Capture the cell that displays the provided text and extract its [x, y] central coordinate. 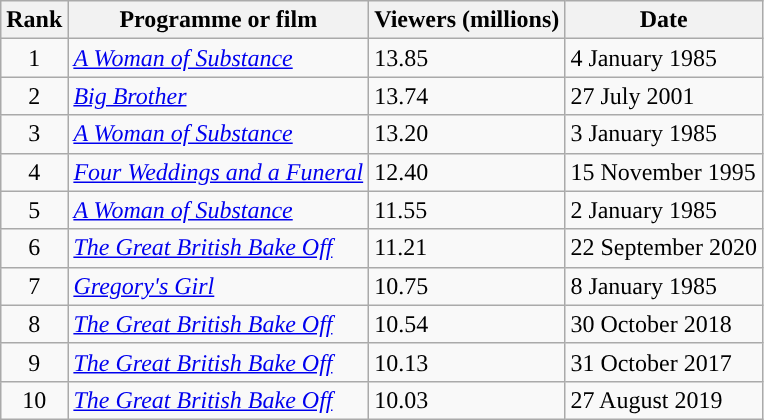
10 [34, 400]
10.03 [467, 400]
15 November 1995 [664, 172]
3 January 1985 [664, 134]
4 [34, 172]
2 January 1985 [664, 210]
Four Weddings and a Funeral [218, 172]
13.74 [467, 96]
22 September 2020 [664, 248]
12.40 [467, 172]
10.54 [467, 324]
8 January 1985 [664, 286]
Rank [34, 20]
10.75 [467, 286]
13.20 [467, 134]
Programme or film [218, 20]
31 October 2017 [664, 362]
Viewers (millions) [467, 20]
9 [34, 362]
Date [664, 20]
2 [34, 96]
7 [34, 286]
11.55 [467, 210]
27 August 2019 [664, 400]
10.13 [467, 362]
8 [34, 324]
11.21 [467, 248]
5 [34, 210]
30 October 2018 [664, 324]
6 [34, 248]
Gregory's Girl [218, 286]
1 [34, 58]
27 July 2001 [664, 96]
4 January 1985 [664, 58]
Big Brother [218, 96]
3 [34, 134]
13.85 [467, 58]
